Pinpoint the cell where the given text exists, returning its [X, Y] midpoint coordinate. 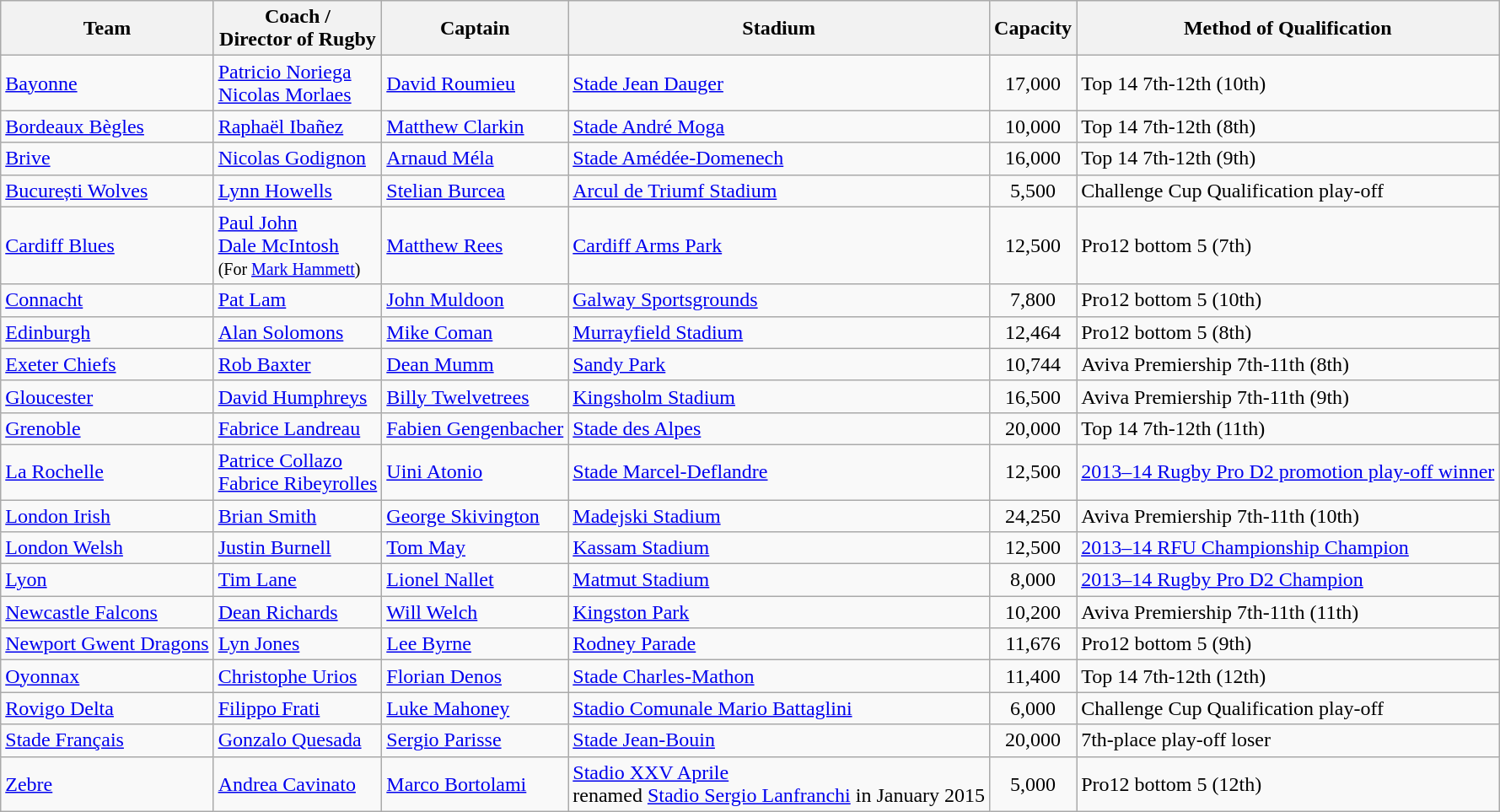
Will Welch [476, 612]
12,464 [1034, 332]
Arcul de Triumf Stadium [779, 191]
Pro12 bottom 5 (7th) [1288, 245]
Murrayfield Stadium [779, 332]
Top 14 7th-12th (11th) [1288, 428]
Edinburgh [107, 332]
Stade Français [107, 740]
7,800 [1034, 300]
Stadio XXV Aprilerenamed Stadio Sergio Lanfranchi in January 2015 [779, 784]
Uini Atonio [476, 472]
17,000 [1034, 83]
Connacht [107, 300]
David Roumieu [476, 83]
London Irish [107, 515]
București Wolves [107, 191]
Team [107, 29]
Stade Jean-Bouin [779, 740]
Arnaud Méla [476, 159]
Fabrice Landreau [298, 428]
Fabien Gengenbacher [476, 428]
Raphaël Ibañez [298, 126]
Matthew Rees [476, 245]
Cardiff Arms Park [779, 245]
Kingsholm Stadium [779, 396]
Lionel Nallet [476, 580]
Brian Smith [298, 515]
Aviva Premiership 7th-11th (11th) [1288, 612]
Rob Baxter [298, 364]
Stelian Burcea [476, 191]
Pro12 bottom 5 (9th) [1288, 644]
10,000 [1034, 126]
Pro12 bottom 5 (12th) [1288, 784]
Galway Sportsgrounds [779, 300]
Pat Lam [298, 300]
David Humphreys [298, 396]
Stadium [779, 29]
Gonzalo Quesada [298, 740]
10,200 [1034, 612]
Aviva Premiership 7th-11th (8th) [1288, 364]
John Muldoon [476, 300]
Stade Amédée-Domenech [779, 159]
Florian Denos [476, 676]
Top 14 7th-12th (12th) [1288, 676]
Luke Mahoney [476, 708]
8,000 [1034, 580]
Billy Twelvetrees [476, 396]
Madejski Stadium [779, 515]
Patricio Noriega Nicolas Morlaes [298, 83]
Tom May [476, 548]
6,000 [1034, 708]
Coach /Director of Rugby [298, 29]
Nicolas Godignon [298, 159]
16,500 [1034, 396]
2013–14 Rugby Pro D2 promotion play-off winner [1288, 472]
Filippo Frati [298, 708]
Lee Byrne [476, 644]
Rovigo Delta [107, 708]
2013–14 Rugby Pro D2 Champion [1288, 580]
Newcastle Falcons [107, 612]
Lyon [107, 580]
Lynn Howells [298, 191]
7th-place play-off loser [1288, 740]
Newport Gwent Dragons [107, 644]
Bordeaux Bègles [107, 126]
Aviva Premiership 7th-11th (10th) [1288, 515]
Top 14 7th-12th (10th) [1288, 83]
Sergio Parisse [476, 740]
11,676 [1034, 644]
Dean Richards [298, 612]
Stade André Moga [779, 126]
Rodney Parade [779, 644]
Top 14 7th-12th (8th) [1288, 126]
Kassam Stadium [779, 548]
Brive [107, 159]
Justin Burnell [298, 548]
Mike Coman [476, 332]
George Skivington [476, 515]
Sandy Park [779, 364]
Pro12 bottom 5 (8th) [1288, 332]
Christophe Urios [298, 676]
Marco Bortolami [476, 784]
Lyn Jones [298, 644]
Stade Jean Dauger [779, 83]
Tim Lane [298, 580]
Paul John Dale McIntosh(For Mark Hammett) [298, 245]
5,000 [1034, 784]
Captain [476, 29]
Alan Solomons [298, 332]
Method of Qualification [1288, 29]
Stadio Comunale Mario Battaglini [779, 708]
Capacity [1034, 29]
Zebre [107, 784]
Matmut Stadium [779, 580]
16,000 [1034, 159]
Pro12 bottom 5 (10th) [1288, 300]
Exeter Chiefs [107, 364]
Top 14 7th-12th (9th) [1288, 159]
Stade des Alpes [779, 428]
Oyonnax [107, 676]
11,400 [1034, 676]
Kingston Park [779, 612]
La Rochelle [107, 472]
5,500 [1034, 191]
24,250 [1034, 515]
Andrea Cavinato [298, 784]
Patrice Collazo Fabrice Ribeyrolles [298, 472]
2013–14 RFU Championship Champion [1288, 548]
Cardiff Blues [107, 245]
10,744 [1034, 364]
Stade Marcel-Deflandre [779, 472]
London Welsh [107, 548]
Gloucester [107, 396]
Matthew Clarkin [476, 126]
Stade Charles-Mathon [779, 676]
Dean Mumm [476, 364]
Bayonne [107, 83]
Grenoble [107, 428]
Aviva Premiership 7th-11th (9th) [1288, 396]
